Search for the cell housing the specified text and yield its [x, y] center coordinate. 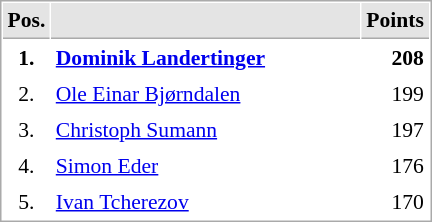
Simon Eder [206, 165]
Ole Einar Bjørndalen [206, 93]
Dominik Landertinger [206, 57]
Christoph Sumann [206, 129]
176 [396, 165]
199 [396, 93]
5. [26, 201]
3. [26, 129]
Points [396, 21]
2. [26, 93]
Ivan Tcherezov [206, 201]
170 [396, 201]
4. [26, 165]
1. [26, 57]
Pos. [26, 21]
208 [396, 57]
197 [396, 129]
